Extract the [X, Y] coordinate from the center of the cell holding the provided text.  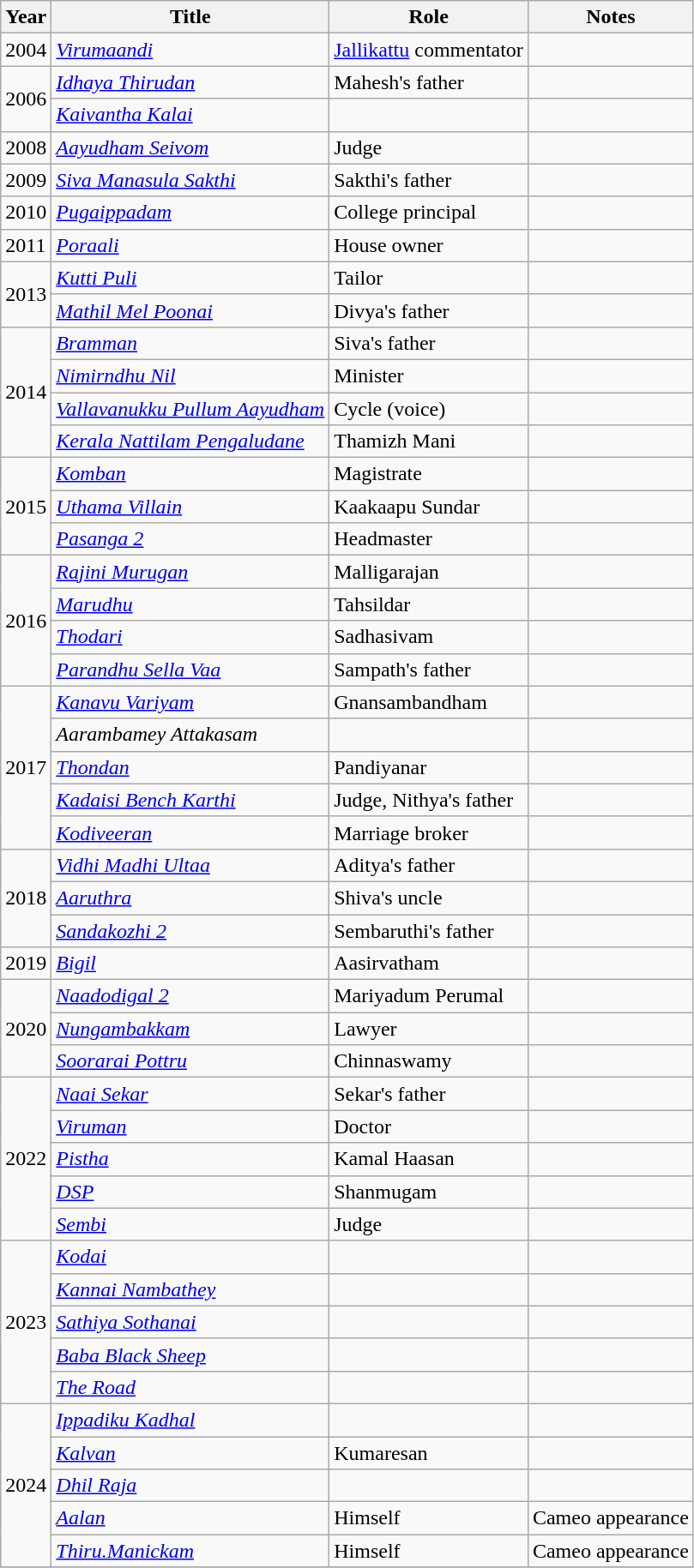
Tailor [429, 278]
2019 [26, 964]
Kamal Haasan [429, 1159]
2013 [26, 294]
Tahsildar [429, 604]
Rajini Murugan [190, 572]
Title [190, 17]
Malligarajan [429, 572]
Judge, Nithya's father [429, 800]
Aaruthra [190, 898]
Gnansambandham [429, 702]
Cycle (voice) [429, 409]
Thodari [190, 637]
Mathil Mel Poonai [190, 310]
2011 [26, 245]
Sakthi's father [429, 180]
Kannai Nambathey [190, 1289]
Magistrate [429, 474]
Shanmugam [429, 1192]
2017 [26, 767]
Kadaisi Bench Karthi [190, 800]
Baba Black Sheep [190, 1355]
Idhaya Thirudan [190, 82]
Kutti Puli [190, 278]
Aalan [190, 1518]
Mahesh's father [429, 82]
Sathiya Sothanai [190, 1322]
Sembaruthi's father [429, 930]
Viruman [190, 1126]
Shiva's uncle [429, 898]
Headmaster [429, 539]
Sampath's father [429, 670]
Mariyadum Perumal [429, 996]
Kumaresan [429, 1453]
Kanavu Variyam [190, 702]
Bigil [190, 964]
Thiru.Manickam [190, 1551]
Divya's father [429, 310]
Minister [429, 375]
Year [26, 17]
Marriage broker [429, 832]
Vidhi Madhi Ultaa [190, 865]
2006 [26, 99]
Jallikattu commentator [429, 50]
Bramman [190, 343]
Pasanga 2 [190, 539]
Pistha [190, 1159]
Naai Sekar [190, 1094]
The Road [190, 1387]
2024 [26, 1485]
2010 [26, 213]
Nungambakkam [190, 1029]
2020 [26, 1029]
2015 [26, 507]
Sandakozhi 2 [190, 930]
Virumaandi [190, 50]
Parandhu Sella Vaa [190, 670]
Uthama Villain [190, 507]
Vallavanukku Pullum Aayudham [190, 409]
Dhil Raja [190, 1486]
Aarambamey Attakasam [190, 735]
Poraali [190, 245]
College principal [429, 213]
Lawyer [429, 1029]
Marudhu [190, 604]
2014 [26, 392]
Siva's father [429, 343]
Kaivantha Kalai [190, 115]
2016 [26, 621]
2004 [26, 50]
Pandiyanar [429, 767]
Thamizh Mani [429, 442]
Kerala Nattilam Pengaludane [190, 442]
Soorarai Pottru [190, 1061]
2008 [26, 147]
Aayudham Seivom [190, 147]
Ippadiku Kadhal [190, 1420]
Siva Manasula Sakthi [190, 180]
2018 [26, 898]
Role [429, 17]
House owner [429, 245]
2009 [26, 180]
Sekar's father [429, 1094]
Thondan [190, 767]
2023 [26, 1322]
2022 [26, 1159]
Komban [190, 474]
Sembi [190, 1224]
Notes [611, 17]
Kaakaapu Sundar [429, 507]
Chinnaswamy [429, 1061]
Aditya's father [429, 865]
Doctor [429, 1126]
Pugaippadam [190, 213]
Kodiveeran [190, 832]
DSP [190, 1192]
Kodai [190, 1257]
Nimirndhu Nil [190, 375]
Sadhasivam [429, 637]
Kalvan [190, 1453]
Naadodigal 2 [190, 996]
Aasirvatham [429, 964]
